Identify which cell holds the provided text, then report its (X, Y) central coordinate. 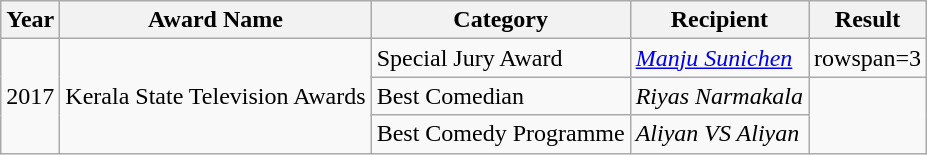
Best Comedian (500, 96)
Best Comedy Programme (500, 134)
Kerala State Television Awards (216, 96)
Manju Sunichen (719, 58)
rowspan=3 (868, 58)
Recipient (719, 20)
Special Jury Award (500, 58)
Aliyan VS Aliyan (719, 134)
Result (868, 20)
Year (30, 20)
Category (500, 20)
2017 (30, 96)
Riyas Narmakala (719, 96)
Award Name (216, 20)
